From the cell containing the given text, extract its center point as [X, Y] coordinate. 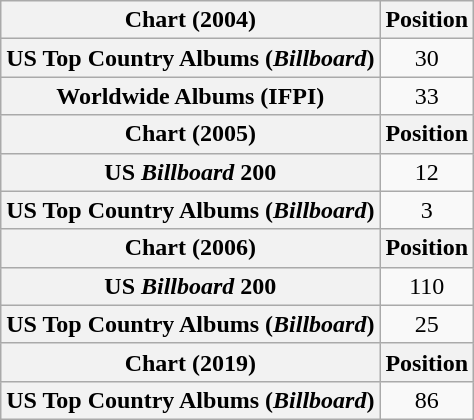
33 [427, 96]
110 [427, 286]
3 [427, 210]
Chart (2004) [190, 20]
86 [427, 400]
Chart (2005) [190, 134]
25 [427, 324]
Chart (2019) [190, 362]
12 [427, 172]
Worldwide Albums (IFPI) [190, 96]
Chart (2006) [190, 248]
30 [427, 58]
